Pinpoint the cell where the given text exists, returning its [x, y] midpoint coordinate. 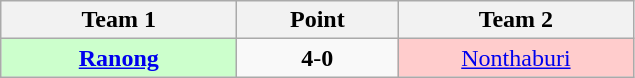
Ranong [119, 58]
Team 1 [119, 20]
Team 2 [516, 20]
Point [318, 20]
4-0 [318, 58]
Nonthaburi [516, 58]
